Capture the cell that displays the provided text and extract its [X, Y] central coordinate. 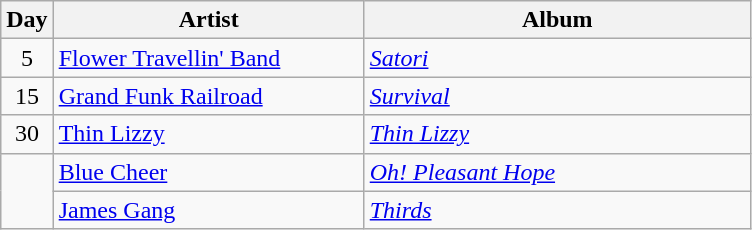
Day [27, 20]
Oh! Pleasant Hope [557, 172]
Satori [557, 58]
15 [27, 96]
Survival [557, 96]
Flower Travellin' Band [208, 58]
5 [27, 58]
Blue Cheer [208, 172]
Album [557, 20]
30 [27, 134]
Grand Funk Railroad [208, 96]
Artist [208, 20]
Thirds [557, 210]
James Gang [208, 210]
